Return the [x, y] coordinate for the center point of the cell that contains the specified text.  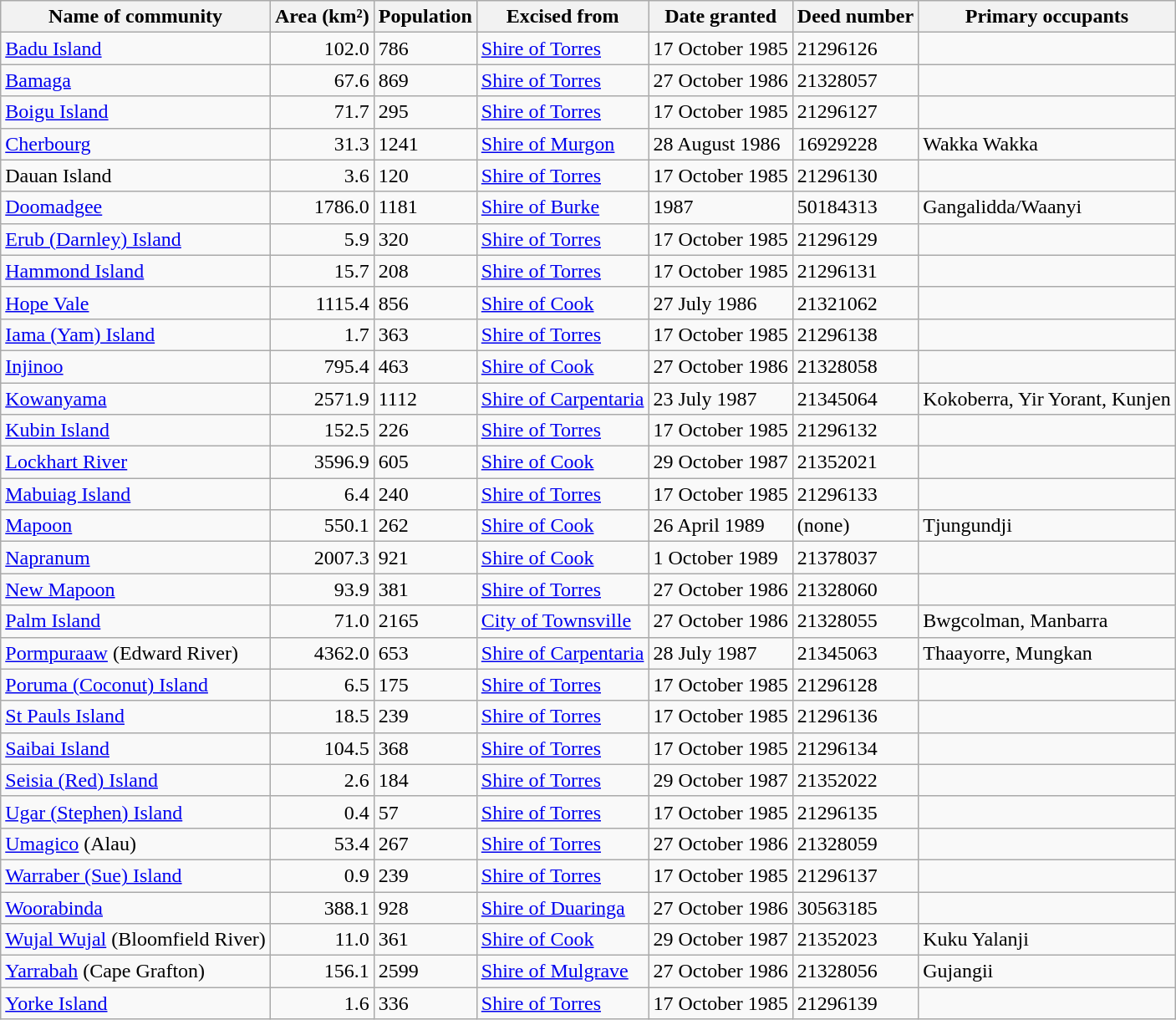
6.4 [322, 494]
2165 [425, 621]
2599 [425, 972]
1115.4 [322, 303]
28 August 1986 [720, 144]
Lockhart River [135, 462]
Thaayorre, Mungkan [1046, 653]
Shire of Murgon [563, 144]
21296129 [855, 239]
Primary occupants [1046, 17]
381 [425, 589]
368 [425, 748]
Excised from [563, 17]
4362.0 [322, 653]
320 [425, 239]
Dauan Island [135, 176]
City of Townsville [563, 621]
2.6 [322, 780]
0.9 [322, 875]
Date granted [720, 17]
30563185 [855, 907]
Erub (Darnley) Island [135, 239]
240 [425, 494]
21296135 [855, 812]
Warraber (Sue) Island [135, 875]
Gangalidda/Waanyi [1046, 207]
336 [425, 1003]
53.4 [322, 844]
Wakka Wakka [1046, 144]
795.4 [322, 366]
Wujal Wujal (Bloomfield River) [135, 940]
226 [425, 431]
1181 [425, 207]
605 [425, 462]
0.4 [322, 812]
388.1 [322, 907]
21321062 [855, 303]
Bwgcolman, Manbarra [1046, 621]
2007.3 [322, 558]
Injinoo [135, 366]
21296128 [855, 685]
21296126 [855, 48]
156.1 [322, 972]
Yarrabah (Cape Grafton) [135, 972]
Area (km²) [322, 17]
6.5 [322, 685]
5.9 [322, 239]
208 [425, 271]
Iama (Yam) Island [135, 334]
Shire of Mulgrave [563, 972]
15.7 [322, 271]
28 July 1987 [720, 653]
50184313 [855, 207]
361 [425, 940]
21296137 [855, 875]
Seisia (Red) Island [135, 780]
Hammond Island [135, 271]
1241 [425, 144]
295 [425, 112]
Saibai Island [135, 748]
Name of community [135, 17]
120 [425, 176]
Population [425, 17]
New Mapoon [135, 589]
3596.9 [322, 462]
1987 [720, 207]
Yorke Island [135, 1003]
Bamaga [135, 80]
18.5 [322, 717]
21328060 [855, 589]
Ugar (Stephen) Island [135, 812]
1112 [425, 399]
1 October 1989 [720, 558]
Shire of Duaringa [563, 907]
Kubin Island [135, 431]
Badu Island [135, 48]
Poruma (Coconut) Island [135, 685]
Woorabinda [135, 907]
184 [425, 780]
786 [425, 48]
Shire of Burke [563, 207]
St Pauls Island [135, 717]
Kowanyama [135, 399]
363 [425, 334]
Tjungundji [1046, 526]
550.1 [322, 526]
Doomadgee [135, 207]
21345063 [855, 653]
102.0 [322, 48]
71.7 [322, 112]
(none) [855, 526]
262 [425, 526]
869 [425, 80]
21352021 [855, 462]
21328056 [855, 972]
21296139 [855, 1003]
23 July 1987 [720, 399]
Umagico (Alau) [135, 844]
Mapoon [135, 526]
Kokoberra, Yir Yorant, Kunjen [1046, 399]
928 [425, 907]
Pormpuraaw (Edward River) [135, 653]
267 [425, 844]
Palm Island [135, 621]
93.9 [322, 589]
175 [425, 685]
21296138 [855, 334]
21296130 [855, 176]
21352022 [855, 780]
21345064 [855, 399]
31.3 [322, 144]
152.5 [322, 431]
71.0 [322, 621]
653 [425, 653]
Deed number [855, 17]
Kuku Yalanji [1046, 940]
21352023 [855, 940]
16929228 [855, 144]
1.6 [322, 1003]
856 [425, 303]
11.0 [322, 940]
21296132 [855, 431]
27 July 1986 [720, 303]
Napranum [135, 558]
21328059 [855, 844]
21328057 [855, 80]
21296136 [855, 717]
1.7 [322, 334]
921 [425, 558]
21328058 [855, 366]
Cherbourg [135, 144]
463 [425, 366]
3.6 [322, 176]
21328055 [855, 621]
57 [425, 812]
Mabuiag Island [135, 494]
67.6 [322, 80]
26 April 1989 [720, 526]
Boigu Island [135, 112]
104.5 [322, 748]
21296127 [855, 112]
2571.9 [322, 399]
21296131 [855, 271]
21378037 [855, 558]
1786.0 [322, 207]
21296134 [855, 748]
Gujangii [1046, 972]
21296133 [855, 494]
Hope Vale [135, 303]
